For the text-containing cell, return its midpoint in (X, Y) coordinate format. 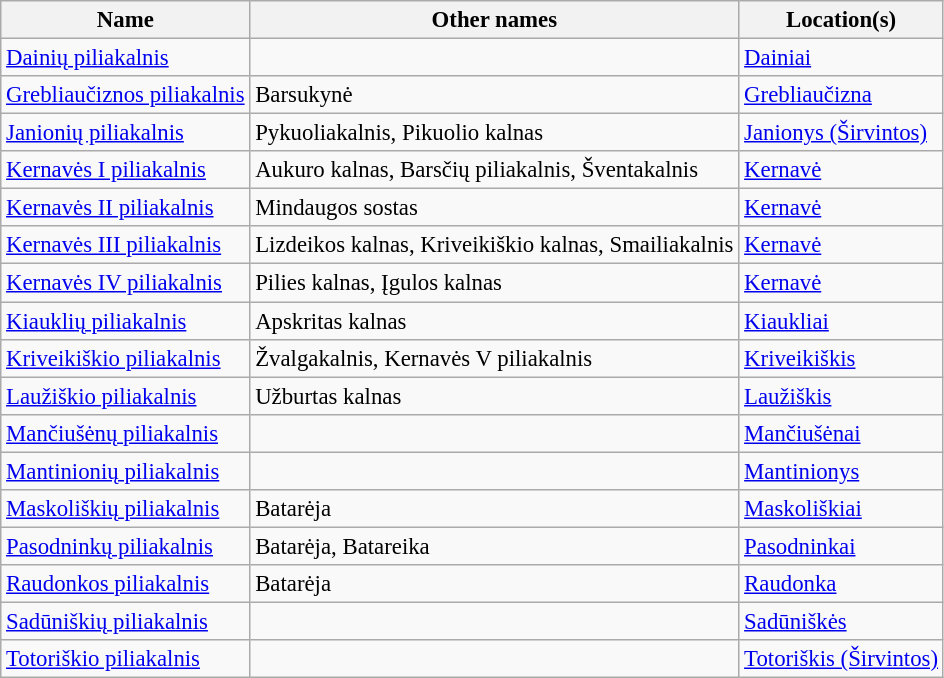
Pasodninkų piliakalnis (126, 546)
Grebliaučiznos piliakalnis (126, 95)
Pykuoliakalnis, Pikuolio kalnas (494, 133)
Mindaugos sostas (494, 208)
Apskritas kalnas (494, 321)
Mantinionių piliakalnis (126, 471)
Other names (494, 20)
Janionys (Širvintos) (842, 133)
Maskoliškių piliakalnis (126, 509)
Lizdeikos kalnas, Kriveikiškio kalnas, Smailiakalnis (494, 245)
Aukuro kalnas, Barsčių piliakalnis, Šventakalnis (494, 170)
Sadūniškės (842, 621)
Dainiai (842, 58)
Kernavės I piliakalnis (126, 170)
Kriveikiškis (842, 358)
Janionių piliakalnis (126, 133)
Barsukynė (494, 95)
Maskoliškiai (842, 509)
Mantinionys (842, 471)
Kernavės IV piliakalnis (126, 283)
Laužiškis (842, 396)
Mančiušėnų piliakalnis (126, 433)
Kiaukliai (842, 321)
Totoriškio piliakalnis (126, 659)
Kriveikiškio piliakalnis (126, 358)
Žvalgakalnis, Kernavės V piliakalnis (494, 358)
Pasodninkai (842, 546)
Užburtas kalnas (494, 396)
Dainių piliakalnis (126, 58)
Location(s) (842, 20)
Mančiušėnai (842, 433)
Grebliaučizna (842, 95)
Raudonka (842, 584)
Raudonkos piliakalnis (126, 584)
Kiauklių piliakalnis (126, 321)
Kernavės II piliakalnis (126, 208)
Batarėja, Batareika (494, 546)
Totoriškis (Širvintos) (842, 659)
Laužiškio piliakalnis (126, 396)
Kernavės III piliakalnis (126, 245)
Name (126, 20)
Pilies kalnas, Įgulos kalnas (494, 283)
Sadūniškių piliakalnis (126, 621)
